Output the (x, y) coordinate of the center of the cell containing the given text.  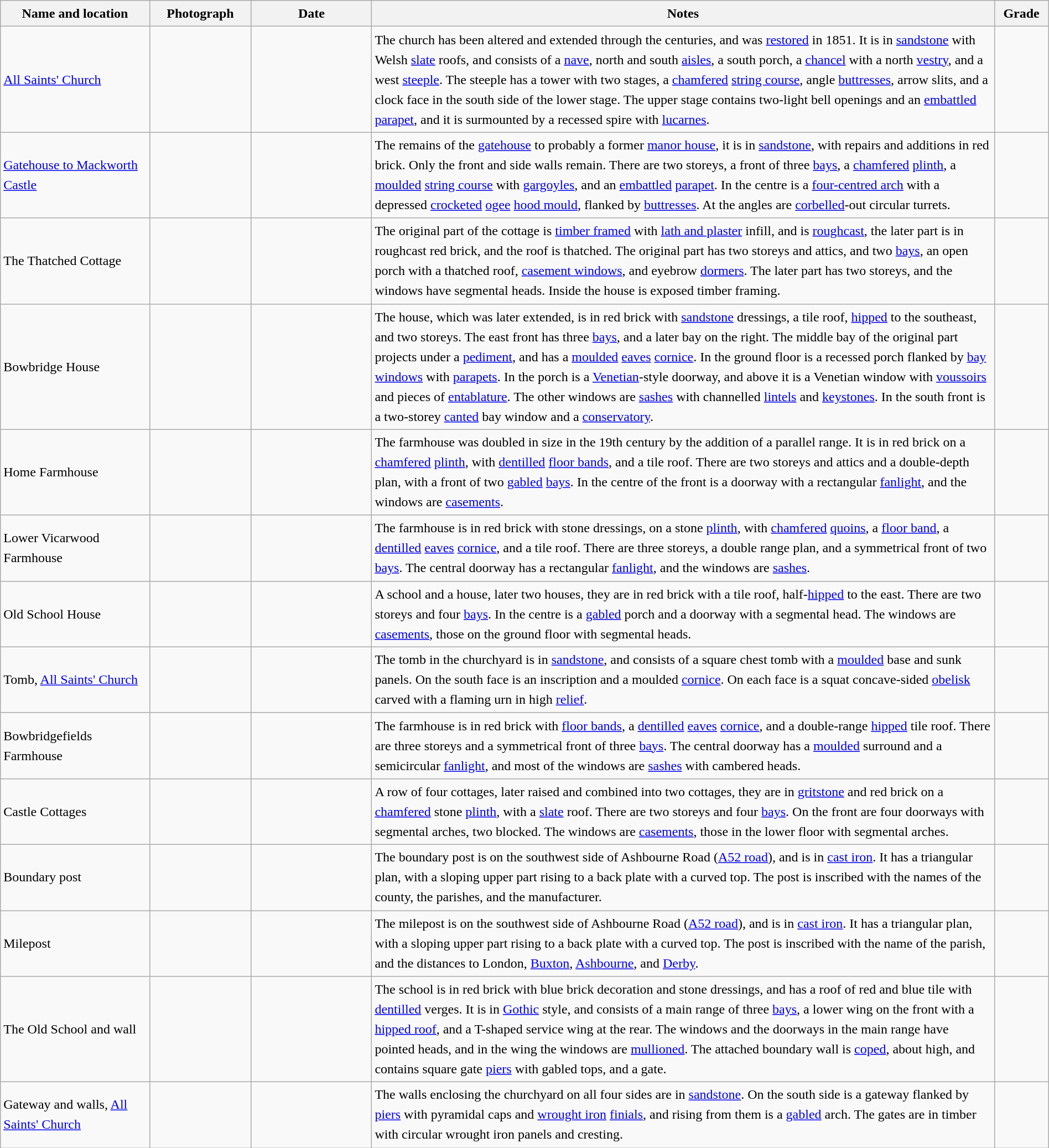
Gatehouse to Mackworth Castle (75, 175)
Grade (1021, 13)
Lower Vicarwood Farmhouse (75, 548)
Notes (683, 13)
Boundary post (75, 877)
The Old School and wall (75, 1029)
Bowbridgefields Farmhouse (75, 746)
Date (311, 13)
Home Farmhouse (75, 472)
Bowbridge House (75, 366)
Gateway and walls, All Saints' Church (75, 1115)
Photograph (200, 13)
All Saints' Church (75, 80)
Tomb, All Saints' Church (75, 679)
Milepost (75, 944)
Castle Cottages (75, 811)
Old School House (75, 614)
Name and location (75, 13)
The Thatched Cottage (75, 261)
